Provide the (x, y) coordinate of the cell's center where the given text is located.  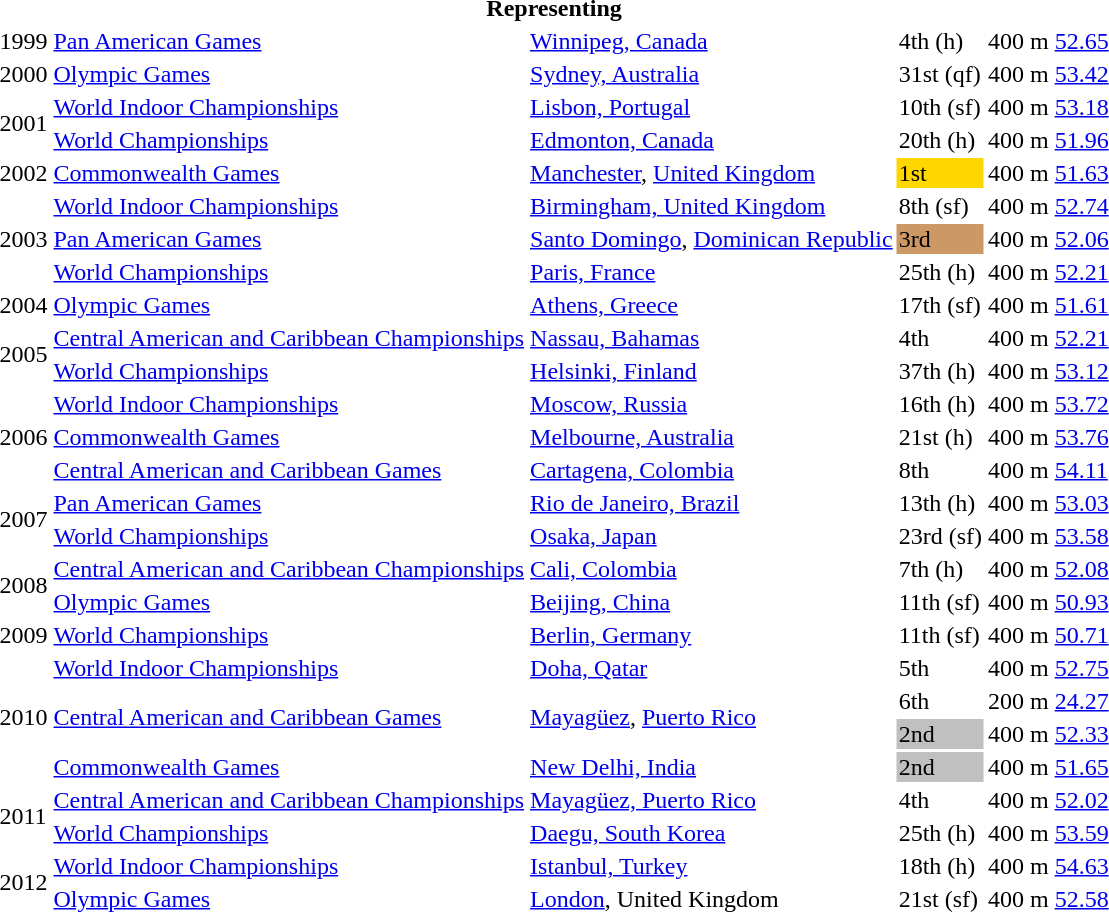
31st (qf) (940, 74)
20th (h) (940, 140)
17th (sf) (940, 305)
18th (h) (940, 866)
16th (h) (940, 404)
1st (940, 173)
Helsinki, Finland (712, 371)
Moscow, Russia (712, 404)
Birmingham, United Kingdom (712, 206)
Winnipeg, Canada (712, 41)
Beijing, China (712, 602)
Cartagena, Colombia (712, 470)
Cali, Colombia (712, 569)
Osaka, Japan (712, 536)
Nassau, Bahamas (712, 338)
New Delhi, India (712, 767)
Berlin, Germany (712, 635)
Rio de Janeiro, Brazil (712, 503)
13th (h) (940, 503)
Sydney, Australia (712, 74)
6th (940, 701)
Santo Domingo, Dominican Republic (712, 239)
Edmonton, Canada (712, 140)
Paris, France (712, 272)
200 m (1018, 701)
4th (h) (940, 41)
Doha, Qatar (712, 668)
Daegu, South Korea (712, 833)
3rd (940, 239)
Melbourne, Australia (712, 437)
21st (h) (940, 437)
23rd (sf) (940, 536)
7th (h) (940, 569)
8th (sf) (940, 206)
Istanbul, Turkey (712, 866)
5th (940, 668)
8th (940, 470)
Manchester, United Kingdom (712, 173)
37th (h) (940, 371)
Lisbon, Portugal (712, 107)
10th (sf) (940, 107)
Athens, Greece (712, 305)
